Identify which cell holds the provided text, then report its [x, y] central coordinate. 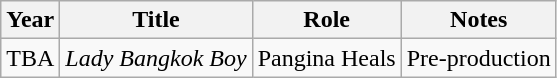
Year [30, 20]
Title [156, 20]
Lady Bangkok Boy [156, 58]
Role [326, 20]
TBA [30, 58]
Pangina Heals [326, 58]
Pre-production [478, 58]
Notes [478, 20]
